Determine the [x, y] coordinate at the center of the cell enclosing the given text.  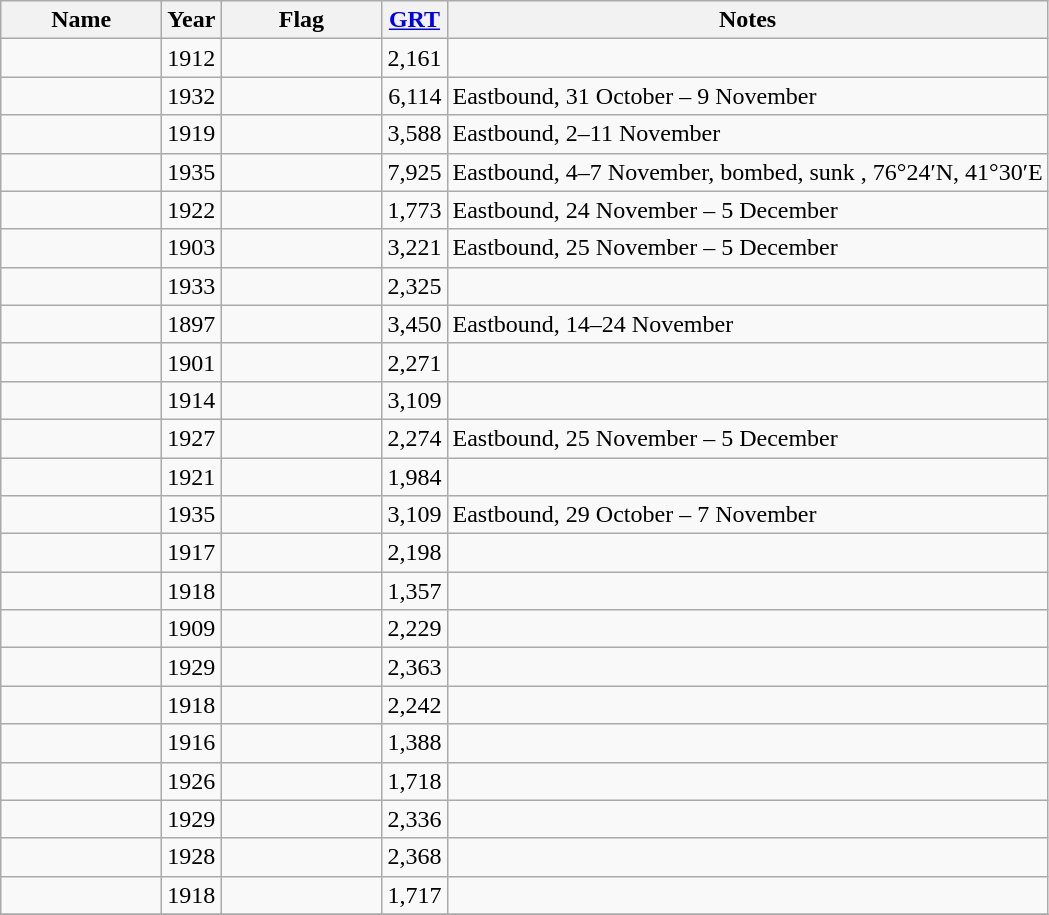
GRT [414, 20]
1,388 [414, 743]
1,717 [414, 895]
1919 [192, 134]
1926 [192, 781]
1,357 [414, 591]
2,336 [414, 819]
1901 [192, 362]
Eastbound, 29 October – 7 November [748, 515]
Notes [748, 20]
1,773 [414, 210]
1912 [192, 58]
Flag [302, 20]
1921 [192, 477]
3,450 [414, 324]
1,984 [414, 477]
1933 [192, 286]
Eastbound, 4–7 November, bombed, sunk , 76°24′N, 41°30′E [748, 172]
Eastbound, 14–24 November [748, 324]
1909 [192, 629]
1917 [192, 553]
2,363 [414, 667]
Eastbound, 2–11 November [748, 134]
1928 [192, 857]
1903 [192, 248]
1927 [192, 438]
6,114 [414, 96]
1914 [192, 400]
1916 [192, 743]
1932 [192, 96]
Name [82, 20]
1897 [192, 324]
1,718 [414, 781]
2,368 [414, 857]
Year [192, 20]
3,588 [414, 134]
1922 [192, 210]
2,274 [414, 438]
2,161 [414, 58]
3,221 [414, 248]
Eastbound, 31 October – 9 November [748, 96]
2,229 [414, 629]
2,325 [414, 286]
7,925 [414, 172]
2,242 [414, 705]
2,271 [414, 362]
2,198 [414, 553]
Eastbound, 24 November – 5 December [748, 210]
